For the text-containing cell, return its midpoint in (x, y) coordinate format. 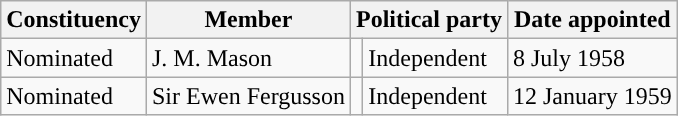
Constituency (74, 20)
8 July 1958 (592, 58)
Sir Ewen Fergusson (248, 96)
Date appointed (592, 20)
Political party (428, 20)
J. M. Mason (248, 58)
Member (248, 20)
12 January 1959 (592, 96)
